Output the (x, y) coordinate of the center of the cell containing the given text.  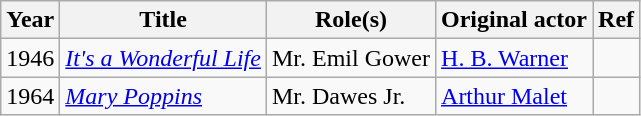
It's a Wonderful Life (164, 58)
Role(s) (350, 20)
Title (164, 20)
Ref (616, 20)
Mary Poppins (164, 96)
Mr. Emil Gower (350, 58)
Arthur Malet (514, 96)
1964 (30, 96)
Year (30, 20)
Original actor (514, 20)
1946 (30, 58)
H. B. Warner (514, 58)
Mr. Dawes Jr. (350, 96)
